Return (x, y) of the center of cell containing provided text 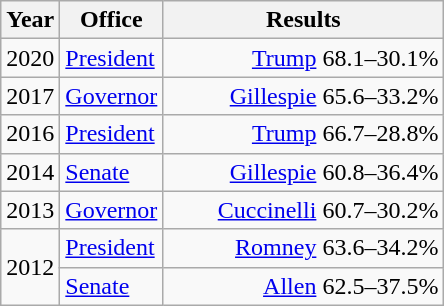
Trump 68.1–30.1% (304, 58)
2020 (30, 58)
Gillespie 60.8–36.4% (304, 172)
Allen 62.5–37.5% (304, 286)
Gillespie 65.6–33.2% (304, 96)
2014 (30, 172)
Year (30, 20)
2012 (30, 267)
Office (112, 20)
2013 (30, 210)
Romney 63.6–34.2% (304, 248)
2016 (30, 134)
Cuccinelli 60.7–30.2% (304, 210)
2017 (30, 96)
Results (304, 20)
Trump 66.7–28.8% (304, 134)
